Capture the cell that displays the provided text and extract its (x, y) central coordinate. 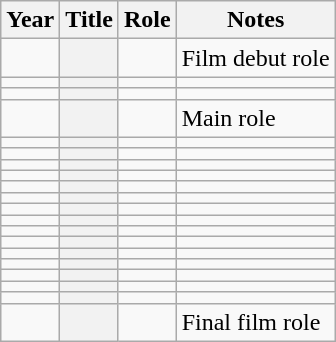
Notes (256, 20)
Title (90, 20)
Role (147, 20)
Main role (256, 118)
Final film role (256, 322)
Year (30, 20)
Film debut role (256, 58)
